Detect which cell encompasses the target text, then output its [x, y] center coordinate. 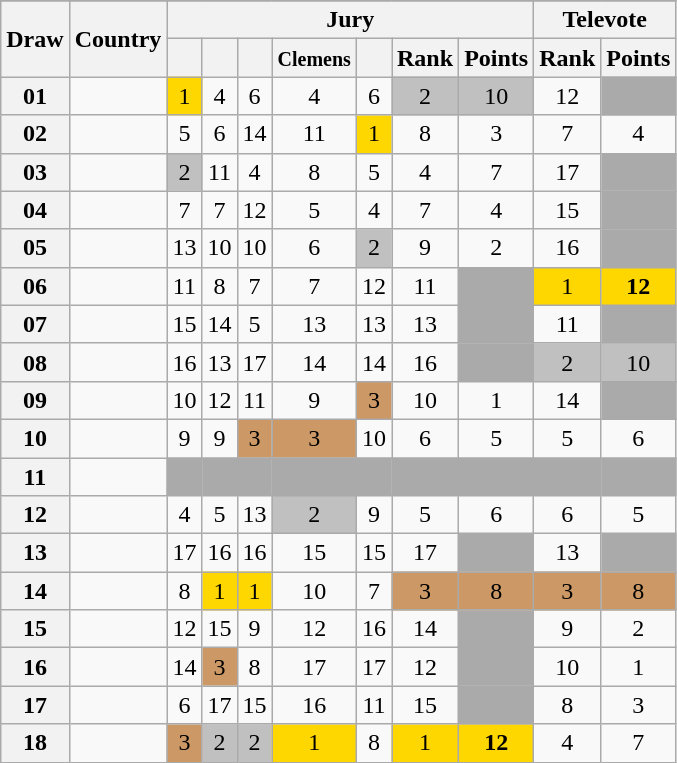
Televote [605, 20]
Clemens [314, 58]
02 [35, 134]
08 [35, 362]
01 [35, 96]
06 [35, 286]
07 [35, 324]
Jury [350, 20]
Draw [35, 39]
Country [118, 39]
05 [35, 248]
04 [35, 210]
03 [35, 172]
09 [35, 400]
18 [35, 743]
